From the cell containing the given text, extract its center point as (x, y) coordinate. 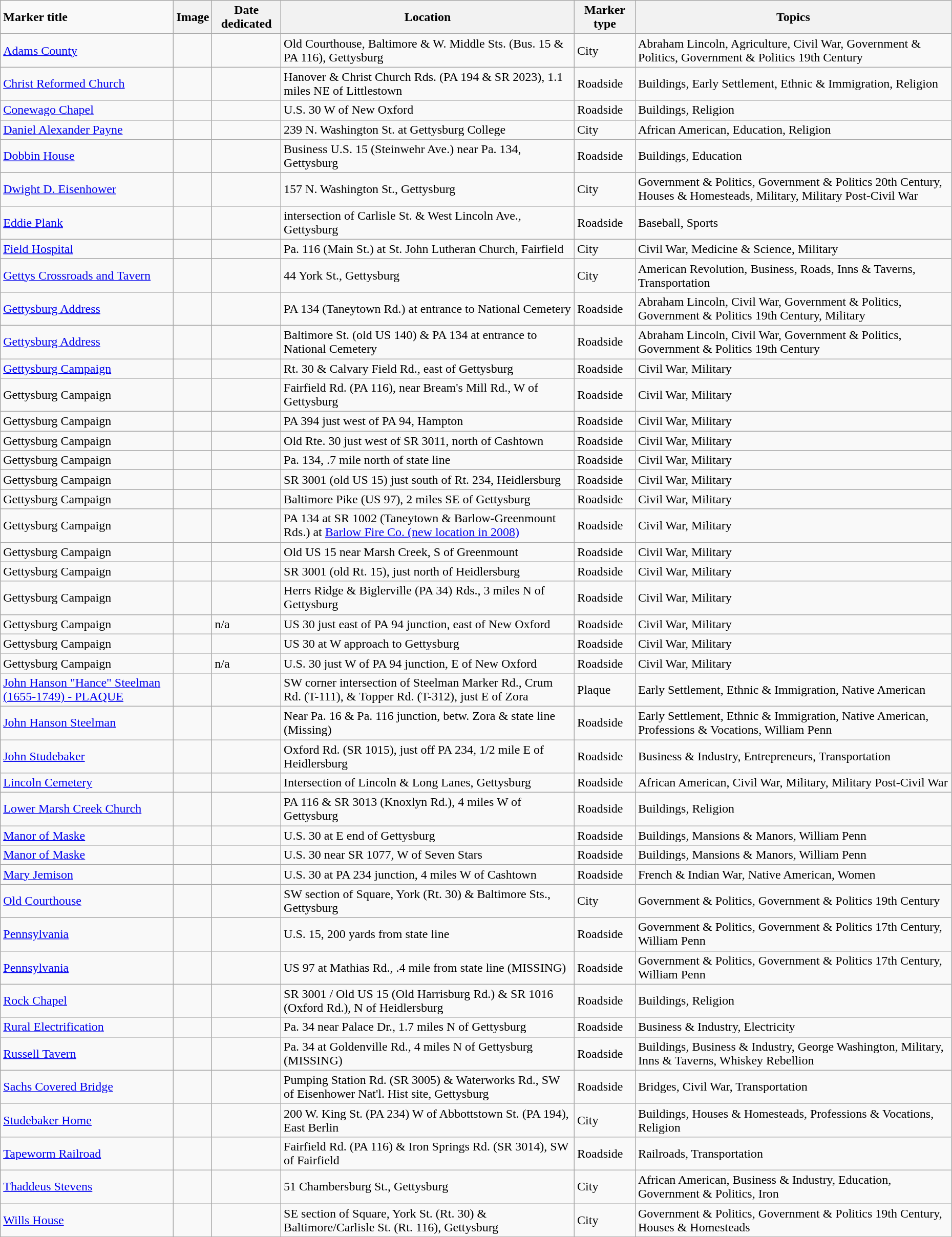
Abraham Lincoln, Civil War, Government & Politics, Government & Politics 19th Century, Military (793, 308)
Gettys Crossroads and Tavern (87, 275)
Rt. 30 & Calvary Field Rd., east of Gettysburg (428, 368)
Eddie Plank (87, 222)
44 York St., Gettysburg (428, 275)
Marker title (87, 17)
Pa. 134, .7 mile north of state line (428, 460)
239 N. Washington St. at Gettysburg College (428, 130)
Christ Reformed Church (87, 84)
Dwight D. Eisenhower (87, 189)
Baltimore St. (old US 140) & PA 134 at entrance to National Cemetery (428, 342)
Marker type (605, 17)
US 97 at Mathias Rd., .4 mile from state line (MISSING) (428, 968)
Daniel Alexander Payne (87, 130)
U.S. 30 W of New Oxford (428, 110)
Fairfield Rd. (PA 116), near Bream's Mill Rd., W of Gettysburg (428, 395)
Dobbin House (87, 156)
Date dedicated (247, 17)
American Revolution, Business, Roads, Inns & Taverns, Transportation (793, 275)
Old Courthouse (87, 901)
Abraham Lincoln, Civil War, Government & Politics, Government & Politics 19th Century (793, 342)
U.S. 30 near SR 1077, W of Seven Stars (428, 855)
Plaque (605, 689)
Adams County (87, 50)
Rural Electrification (87, 1027)
Government & Politics, Government & Politics 19th Century (793, 901)
SE section of Square, York St. (Rt. 30) & Baltimore/Carlisle St. (Rt. 116), Gettysburg (428, 1220)
Business & Industry, Entrepreneurs, Transportation (793, 756)
Buildings, Houses & Homesteads, Professions & Vocations, Religion (793, 1120)
US 30 at W approach to Gettysburg (428, 644)
Old Courthouse, Baltimore & W. Middle Sts. (Bus. 15 & PA 116), Gettysburg (428, 50)
Early Settlement, Ethnic & Immigration, Native American, Professions & Vocations, William Penn (793, 723)
Government & Politics, Government & Politics 19th Century, Houses & Homesteads (793, 1220)
Herrs Ridge & Biglerville (PA 34) Rds., 3 miles N of Gettysburg (428, 598)
PA 134 at SR 1002 (Taneytown & Barlow-Greenmount Rds.) at Barlow Fire Co. (new location in 2008) (428, 525)
SW corner intersection of Steelman Marker Rd., Crum Rd. (T-111), & Topper Rd. (T-312), just E of Zora (428, 689)
Old US 15 near Marsh Creek, S of Greenmount (428, 552)
SW section of Square, York (Rt. 30) & Baltimore Sts., Gettysburg (428, 901)
Early Settlement, Ethnic & Immigration, Native American (793, 689)
Near Pa. 16 & Pa. 116 junction, betw. Zora & state line (Missing) (428, 723)
Pa. 34 near Palace Dr., 1.7 miles N of Gettysburg (428, 1027)
Intersection of Lincoln & Long Lanes, Gettysburg (428, 783)
Hanover & Christ Church Rds. (PA 194 & SR 2023), 1.1 miles NE of Littlestown (428, 84)
200 W. King St. (PA 234) W of Abbottstown St. (PA 194), East Berlin (428, 1120)
Old Rte. 30 just west of SR 3011, north of Cashtown (428, 441)
Conewago Chapel (87, 110)
French & Indian War, Native American, Women (793, 875)
US 30 just east of PA 94 junction, east of New Oxford (428, 624)
PA 134 (Taneytown Rd.) at entrance to National Cemetery (428, 308)
Buildings, Early Settlement, Ethnic & Immigration, Religion (793, 84)
SR 3001 (old Rt. 15), just north of Heidlersburg (428, 571)
Government & Politics, Government & Politics 20th Century, Houses & Homesteads, Military, Military Post-Civil War (793, 189)
intersection of Carlisle St. & West Lincoln Ave., Gettysburg (428, 222)
Pa. 116 (Main St.) at St. John Lutheran Church, Fairfield (428, 249)
PA 116 & SR 3013 (Knoxlyn Rd.), 4 miles W of Gettysburg (428, 809)
Thaddeus Stevens (87, 1187)
Buildings, Business & Industry, George Washington, Military, Inns & Taverns, Whiskey Rebellion (793, 1054)
Location (428, 17)
Pa. 34 at Goldenville Rd., 4 miles N of Gettysburg (MISSING) (428, 1054)
Image (193, 17)
U.S. 15, 200 yards from state line (428, 934)
Tapeworm Railroad (87, 1153)
Bridges, Civil War, Transportation (793, 1086)
157 N. Washington St., Gettysburg (428, 189)
Baltimore Pike (US 97), 2 miles SE of Gettysburg (428, 499)
Russell Tavern (87, 1054)
U.S. 30 at PA 234 junction, 4 miles W of Cashtown (428, 875)
Business U.S. 15 (Steinwehr Ave.) near Pa. 134, Gettysburg (428, 156)
Baseball, Sports (793, 222)
Oxford Rd. (SR 1015), just off PA 234, 1/2 mile E of Heidlersburg (428, 756)
African American, Business & Industry, Education, Government & Politics, Iron (793, 1187)
Sachs Covered Bridge (87, 1086)
Pumping Station Rd. (SR 3005) & Waterworks Rd., SW of Eisenhower Nat'l. Hist site, Gettysburg (428, 1086)
John Hanson Steelman (87, 723)
Railroads, Transportation (793, 1153)
Studebaker Home (87, 1120)
SR 3001 (old US 15) just south of Rt. 234, Heidlersburg (428, 480)
Wills House (87, 1220)
Topics (793, 17)
Lower Marsh Creek Church (87, 809)
Mary Jemison (87, 875)
African American, Civil War, Military, Military Post-Civil War (793, 783)
Lincoln Cemetery (87, 783)
Buildings, Education (793, 156)
John Hanson "Hance" Steelman (1655-1749) - PLAQUE (87, 689)
SR 3001 / Old US 15 (Old Harrisburg Rd.) & SR 1016 (Oxford Rd.), N of Heidlersburg (428, 1000)
Abraham Lincoln, Agriculture, Civil War, Government & Politics, Government & Politics 19th Century (793, 50)
Rock Chapel (87, 1000)
African American, Education, Religion (793, 130)
Civil War, Medicine & Science, Military (793, 249)
Fairfield Rd. (PA 116) & Iron Springs Rd. (SR 3014), SW of Fairfield (428, 1153)
Business & Industry, Electricity (793, 1027)
Field Hospital (87, 249)
PA 394 just west of PA 94, Hampton (428, 421)
U.S. 30 at E end of Gettysburg (428, 836)
John Studebaker (87, 756)
51 Chambersburg St., Gettysburg (428, 1187)
U.S. 30 just W of PA 94 junction, E of New Oxford (428, 663)
